Locate the cell with the specified text and output its (x, y) center coordinate. 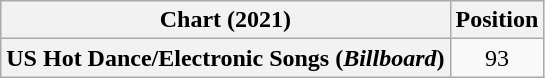
93 (497, 58)
Chart (2021) (226, 20)
US Hot Dance/Electronic Songs (Billboard) (226, 58)
Position (497, 20)
